Search for the cell housing the specified text and yield its [x, y] center coordinate. 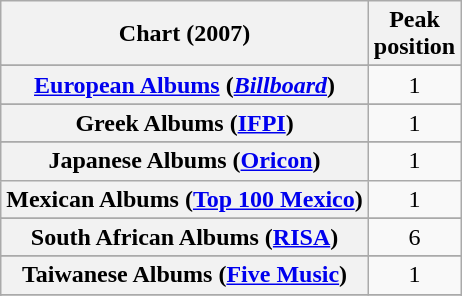
European Albums (Billboard) [185, 85]
6 [414, 237]
Peakposition [414, 34]
Greek Albums (IFPI) [185, 123]
Japanese Albums (Oricon) [185, 161]
Taiwanese Albums (Five Music) [185, 275]
Chart (2007) [185, 34]
South African Albums (RISA) [185, 237]
Mexican Albums (Top 100 Mexico) [185, 199]
